Scan for the cell matching the given text and deliver its [x, y] coordinate at center. 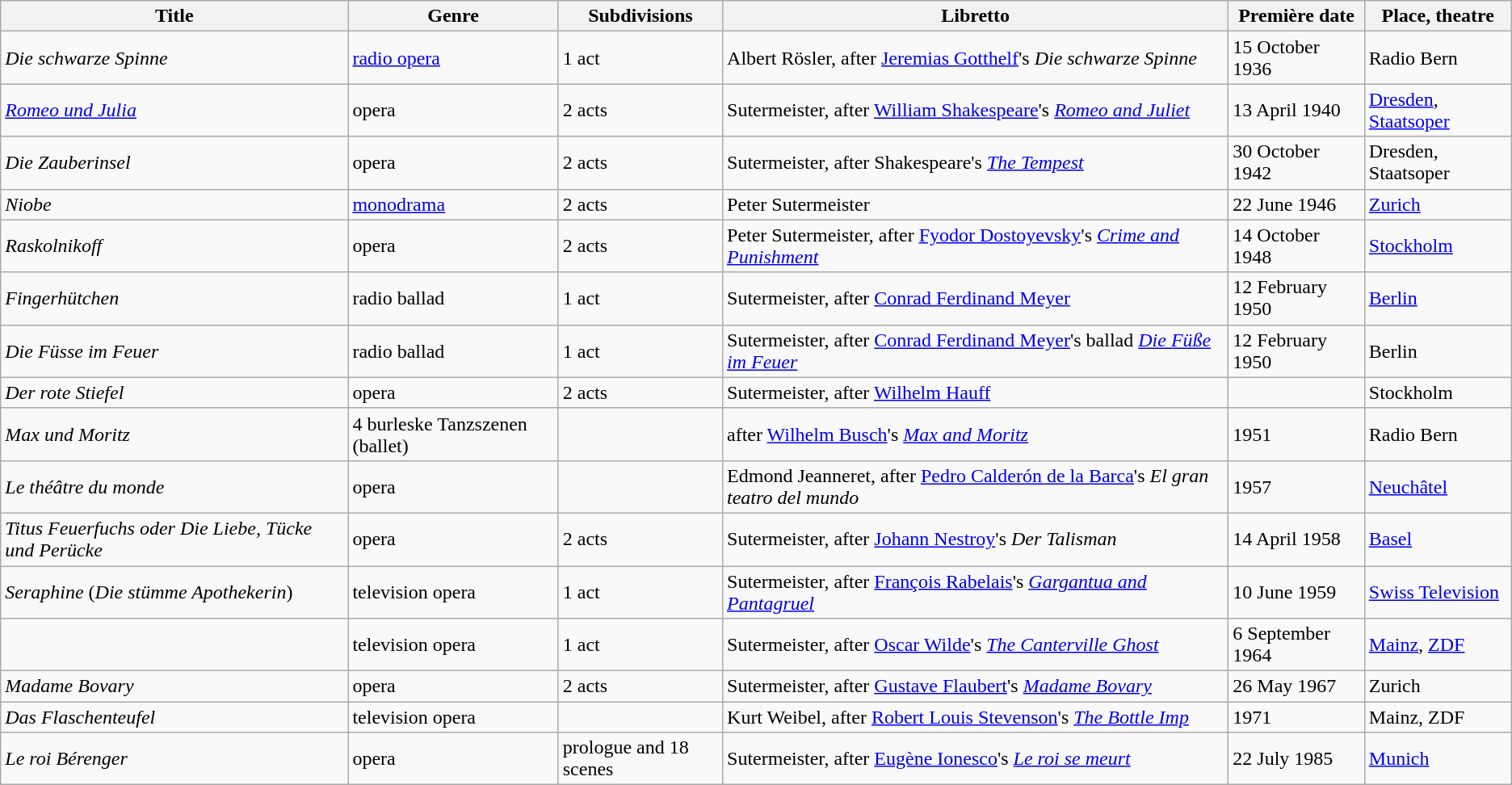
Titus Feuerfuchs oder Die Liebe, Tücke und Perücke [174, 539]
Sutermeister, after Shakespeare's The Tempest [976, 163]
Sutermeister, after Conrad Ferdinand Meyer [976, 299]
Sutermeister, after William Shakespeare's Romeo and Juliet [976, 110]
1951 [1296, 434]
Das Flaschenteufel [174, 717]
Sutermeister, after François Rabelais's Gargantua and Pantagruel [976, 591]
6 September 1964 [1296, 644]
Munich [1438, 759]
30 October 1942 [1296, 163]
Neuchâtel [1438, 486]
Genre [453, 16]
Basel [1438, 539]
10 June 1959 [1296, 591]
Sutermeister, after Gustave Flaubert's Madame Bovary [976, 686]
Première date [1296, 16]
26 May 1967 [1296, 686]
Die Füsse im Feuer [174, 351]
Sutermeister, after Eugène Ionesco's Le roi se meurt [976, 759]
Romeo und Julia [174, 110]
22 June 1946 [1296, 204]
13 April 1940 [1296, 110]
Sutermeister, after Conrad Ferdinand Meyer's ballad Die Füße im Feuer [976, 351]
1957 [1296, 486]
Seraphine (Die stümme Apothekerin) [174, 591]
4 burleske Tanzszenen (ballet) [453, 434]
Sub­divisions [640, 16]
Die Zauberinsel [174, 163]
Niobe [174, 204]
Title [174, 16]
Le théâtre du monde [174, 486]
15 October 1936 [1296, 58]
14 October 1948 [1296, 246]
monodrama [453, 204]
Albert Rösler, after Jeremias Gotthelf's Die schwarze Spinne [976, 58]
Sutermeister, after Johann Nestroy's Der Talisman [976, 539]
prologue and 18 scenes [640, 759]
Fingerhütchen [174, 299]
Edmond Jeanneret, after Pedro Calderón de la Barca's El gran teatro del mundo [976, 486]
Sutermeister, after Oscar Wilde's The Canterville Ghost [976, 644]
Sutermeister, after Wilhelm Hauff [976, 392]
Place, theatre [1438, 16]
Peter Sutermeister [976, 204]
Libretto [976, 16]
after Wilhelm Busch's Max and Moritz [976, 434]
14 April 1958 [1296, 539]
22 July 1985 [1296, 759]
Der rote Stiefel [174, 392]
1971 [1296, 717]
Raskolnikoff [174, 246]
Die schwarze Spinne [174, 58]
Swiss Television [1438, 591]
Peter Sutermeister, after Fyodor Dostoyevsky's Crime and Punishment [976, 246]
Le roi Bérenger [174, 759]
Madame Bovary [174, 686]
Kurt Weibel, after Robert Louis Stevenson's The Bottle Imp [976, 717]
radio opera [453, 58]
Max und Moritz [174, 434]
